Provide the (x, y) coordinate of the cell's center where the given text is located.  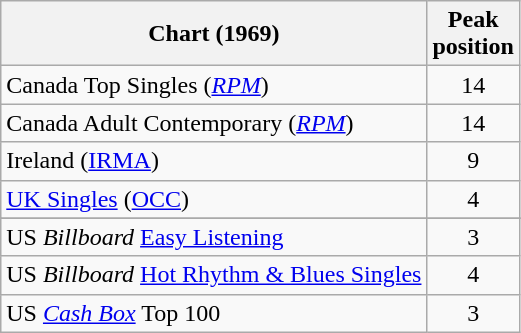
US Cash Box Top 100 (214, 313)
Canada Adult Contemporary (RPM) (214, 123)
Peakposition (473, 34)
US Billboard Easy Listening (214, 237)
UK Singles (OCC) (214, 199)
Chart (1969) (214, 34)
Ireland (IRMA) (214, 161)
9 (473, 161)
US Billboard Hot Rhythm & Blues Singles (214, 275)
Canada Top Singles (RPM) (214, 85)
